Identify which cell holds the provided text, then report its (x, y) central coordinate. 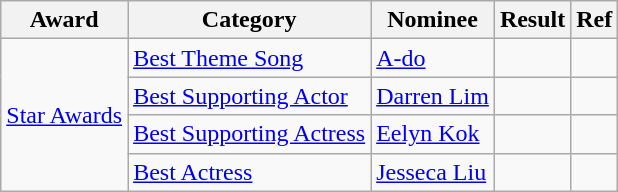
Best Theme Song (250, 58)
Darren Lim (433, 96)
Best Supporting Actress (250, 134)
Ref (594, 20)
Eelyn Kok (433, 134)
Result (532, 20)
Jesseca Liu (433, 172)
Star Awards (64, 115)
A-do (433, 58)
Nominee (433, 20)
Best Supporting Actor (250, 96)
Category (250, 20)
Award (64, 20)
Best Actress (250, 172)
